Return the [X, Y] coordinate for the center point of the cell that contains the specified text.  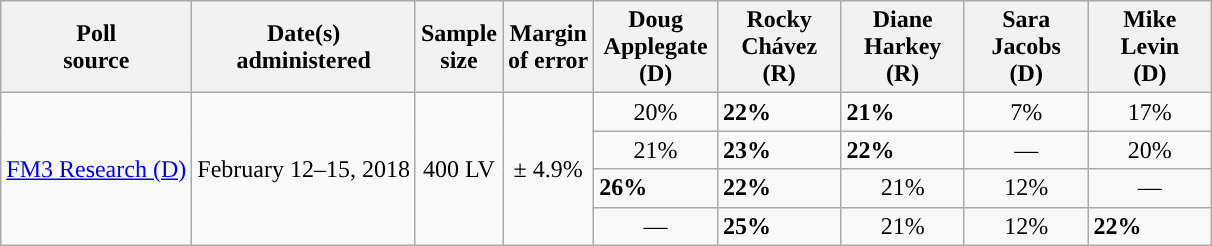
7% [1026, 112]
26% [656, 188]
400 LV [458, 169]
FM3 Research (D) [96, 169]
Marginof error [548, 47]
Date(s)administered [304, 47]
Pollsource [96, 47]
Samplesize [458, 47]
February 12–15, 2018 [304, 169]
± 4.9% [548, 169]
DianeHarkey(R) [903, 47]
17% [1150, 112]
25% [779, 226]
23% [779, 150]
SaraJacobs(D) [1026, 47]
DougApplegate(D) [656, 47]
MikeLevin(D) [1150, 47]
RockyChávez(R) [779, 47]
